Scan for the cell matching the given text and deliver its [X, Y] coordinate at center. 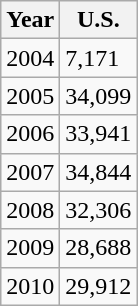
Year [30, 20]
2006 [30, 134]
34,844 [98, 172]
2007 [30, 172]
32,306 [98, 210]
2010 [30, 286]
2008 [30, 210]
29,912 [98, 286]
7,171 [98, 58]
U.S. [98, 20]
2005 [30, 96]
33,941 [98, 134]
28,688 [98, 248]
2004 [30, 58]
2009 [30, 248]
34,099 [98, 96]
